Search for the cell housing the specified text and yield its (X, Y) center coordinate. 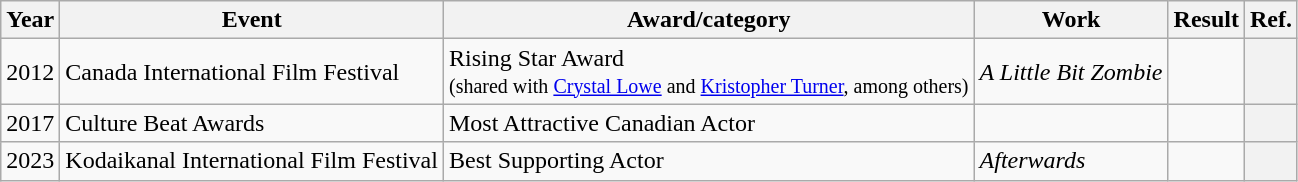
Award/category (708, 20)
Ref. (1270, 20)
2023 (30, 161)
Result (1206, 20)
Kodaikanal International Film Festival (252, 161)
Culture Beat Awards (252, 123)
A Little Bit Zombie (1071, 72)
Year (30, 20)
Canada International Film Festival (252, 72)
2017 (30, 123)
Best Supporting Actor (708, 161)
Afterwards (1071, 161)
Event (252, 20)
Rising Star Award(shared with Crystal Lowe and Kristopher Turner, among others) (708, 72)
Work (1071, 20)
Most Attractive Canadian Actor (708, 123)
2012 (30, 72)
